Locate the cell with the specified text and output its [x, y] center coordinate. 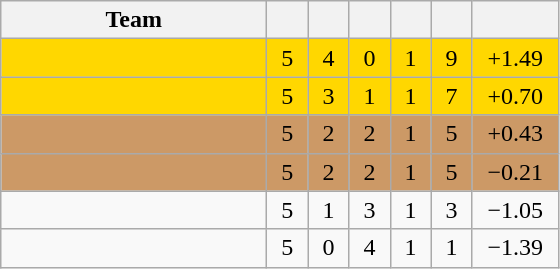
Team [134, 20]
+1.49 [515, 58]
+0.43 [515, 134]
+0.70 [515, 96]
−1.39 [515, 248]
7 [452, 96]
−0.21 [515, 172]
9 [452, 58]
−1.05 [515, 210]
